Determine the (X, Y) coordinate at the center of the cell enclosing the given text.  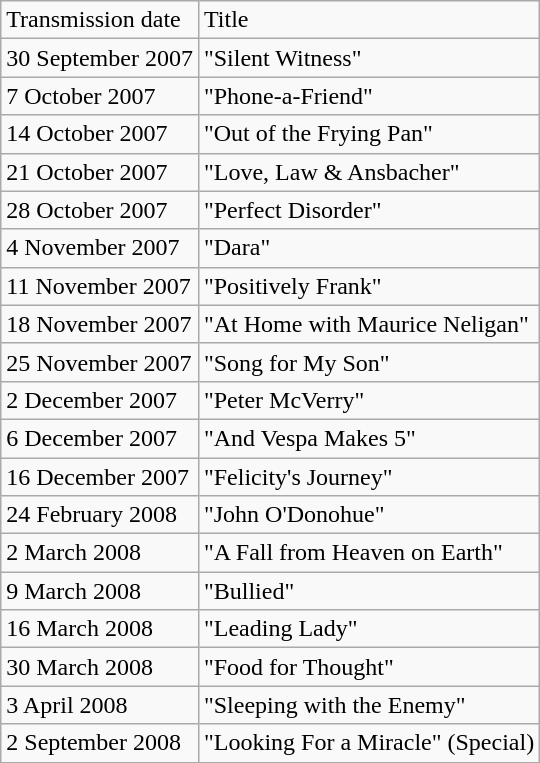
"John O'Donohue" (368, 515)
11 November 2007 (100, 286)
"Looking For a Miracle" (Special) (368, 743)
"Leading Lady" (368, 629)
"Felicity's Journey" (368, 477)
2 September 2008 (100, 743)
Transmission date (100, 20)
28 October 2007 (100, 210)
6 December 2007 (100, 438)
"Out of the Frying Pan" (368, 134)
25 November 2007 (100, 362)
"And Vespa Makes 5" (368, 438)
"Silent Witness" (368, 58)
"Dara" (368, 248)
2 December 2007 (100, 400)
30 September 2007 (100, 58)
"Phone-a-Friend" (368, 96)
16 March 2008 (100, 629)
"Bullied" (368, 591)
"Love, Law & Ansbacher" (368, 172)
14 October 2007 (100, 134)
"At Home with Maurice Neligan" (368, 324)
24 February 2008 (100, 515)
"Perfect Disorder" (368, 210)
16 December 2007 (100, 477)
18 November 2007 (100, 324)
4 November 2007 (100, 248)
"Peter McVerry" (368, 400)
"A Fall from Heaven on Earth" (368, 553)
7 October 2007 (100, 96)
30 March 2008 (100, 667)
21 October 2007 (100, 172)
2 March 2008 (100, 553)
"Sleeping with the Enemy" (368, 705)
"Positively Frank" (368, 286)
Title (368, 20)
"Food for Thought" (368, 667)
9 March 2008 (100, 591)
3 April 2008 (100, 705)
"Song for My Son" (368, 362)
